From the cell containing the given text, extract its center point as [X, Y] coordinate. 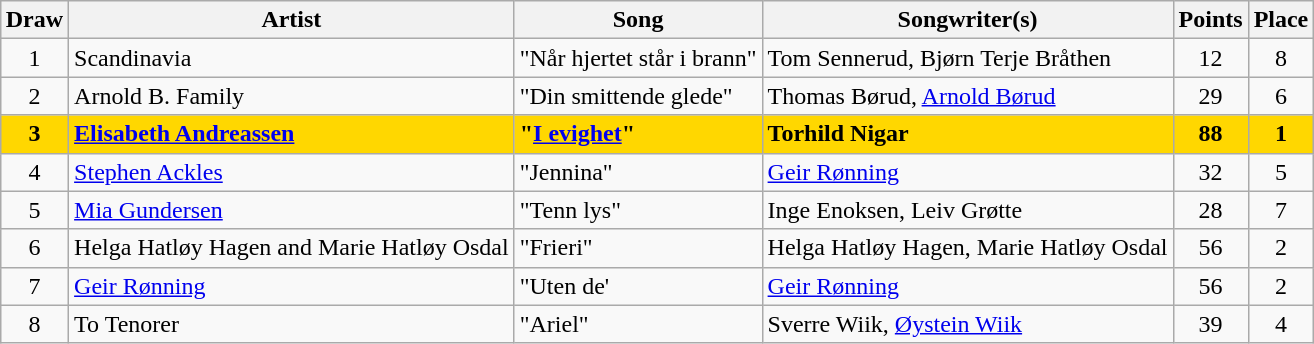
"Frieri" [638, 248]
"Uten de' [638, 286]
Arnold B. Family [292, 96]
Songwriter(s) [968, 20]
Thomas Børud, Arnold Børud [968, 96]
Place [1281, 20]
Mia Gundersen [292, 210]
"Jennina" [638, 172]
Song [638, 20]
12 [1210, 58]
Draw [34, 20]
28 [1210, 210]
Tom Sennerud, Bjørn Terje Bråthen [968, 58]
"Når hjertet står i brann" [638, 58]
Points [1210, 20]
"Ariel" [638, 324]
Helga Hatløy Hagen and Marie Hatløy Osdal [292, 248]
39 [1210, 324]
Scandinavia [292, 58]
Sverre Wiik, Øystein Wiik [968, 324]
3 [34, 134]
Inge Enoksen, Leiv Grøtte [968, 210]
Helga Hatløy Hagen, Marie Hatløy Osdal [968, 248]
"Din smittende glede" [638, 96]
To Tenorer [292, 324]
88 [1210, 134]
29 [1210, 96]
Artist [292, 20]
Stephen Ackles [292, 172]
"I evighet" [638, 134]
Torhild Nigar [968, 134]
32 [1210, 172]
"Tenn lys" [638, 210]
Elisabeth Andreassen [292, 134]
